Scan for the cell matching the given text and deliver its (X, Y) coordinate at center. 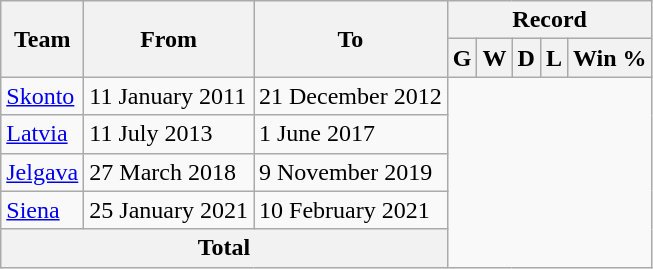
Skonto (42, 96)
11 July 2013 (169, 134)
21 December 2012 (351, 96)
Total (224, 248)
D (526, 58)
10 February 2021 (351, 210)
Latvia (42, 134)
25 January 2021 (169, 210)
9 November 2019 (351, 172)
11 January 2011 (169, 96)
Siena (42, 210)
Record (550, 20)
Win % (610, 58)
G (462, 58)
From (169, 39)
W (494, 58)
L (554, 58)
27 March 2018 (169, 172)
Team (42, 39)
To (351, 39)
Jelgava (42, 172)
1 June 2017 (351, 134)
